Find where the given text appears and provide that cell's center as [x, y] coordinate. 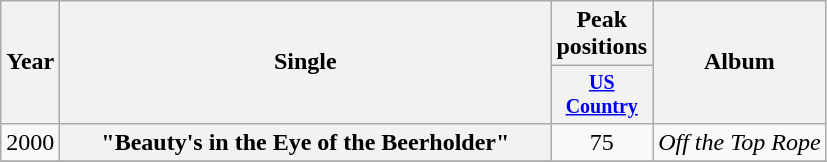
Peak positions [602, 34]
"Beauty's in the Eye of the Beerholder" [306, 142]
Single [306, 62]
75 [602, 142]
2000 [30, 142]
Off the Top Rope [740, 142]
US Country [602, 94]
Year [30, 62]
Album [740, 62]
